Pinpoint the cell where the given text exists, returning its (x, y) midpoint coordinate. 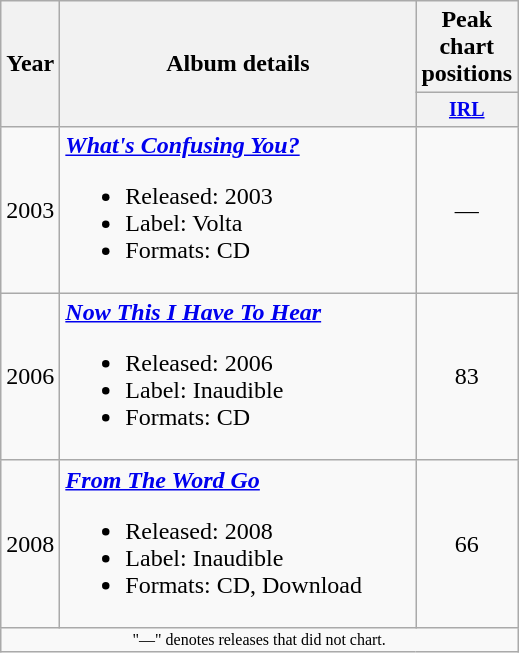
Album details (238, 64)
Year (30, 64)
"—" denotes releases that did not chart. (260, 639)
Peak chart positions (467, 47)
From The Word GoReleased: 2008Label: InaudibleFormats: CD, Download (238, 544)
Now This I Have To HearReleased: 2006Label: InaudibleFormats: CD (238, 376)
2003 (30, 210)
2006 (30, 376)
What's Confusing You?Released: 2003Label: VoltaFormats: CD (238, 210)
— (467, 210)
2008 (30, 544)
66 (467, 544)
IRL (467, 110)
83 (467, 376)
